For the text-containing cell, return its midpoint in (x, y) coordinate format. 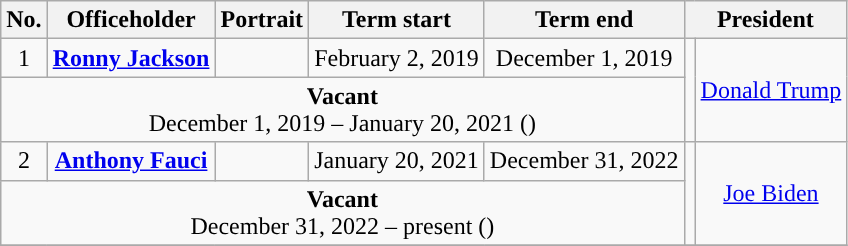
No. (24, 20)
December 1, 2019 (584, 58)
Joe Biden (771, 194)
Donald Trump (771, 90)
December 31, 2022 (584, 161)
Officeholder (131, 20)
Portrait (262, 20)
VacantDecember 1, 2019 – January 20, 2021 () (342, 110)
Anthony Fauci (131, 161)
Ronny Jackson (131, 58)
2 (24, 161)
VacantDecember 31, 2022 – present () (342, 212)
Term start (397, 20)
February 2, 2019 (397, 58)
1 (24, 58)
Term end (584, 20)
President (766, 20)
January 20, 2021 (397, 161)
